Identify which cell holds the provided text, then report its [X, Y] central coordinate. 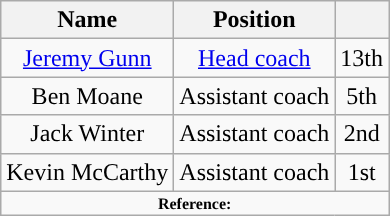
Name [88, 20]
1st [362, 172]
Reference: [195, 203]
Ben Moane [88, 96]
Jack Winter [88, 134]
Jeremy Gunn [88, 58]
2nd [362, 134]
13th [362, 58]
Kevin McCarthy [88, 172]
Position [254, 20]
Head coach [254, 58]
5th [362, 96]
